Scan for the cell matching the given text and deliver its (X, Y) coordinate at center. 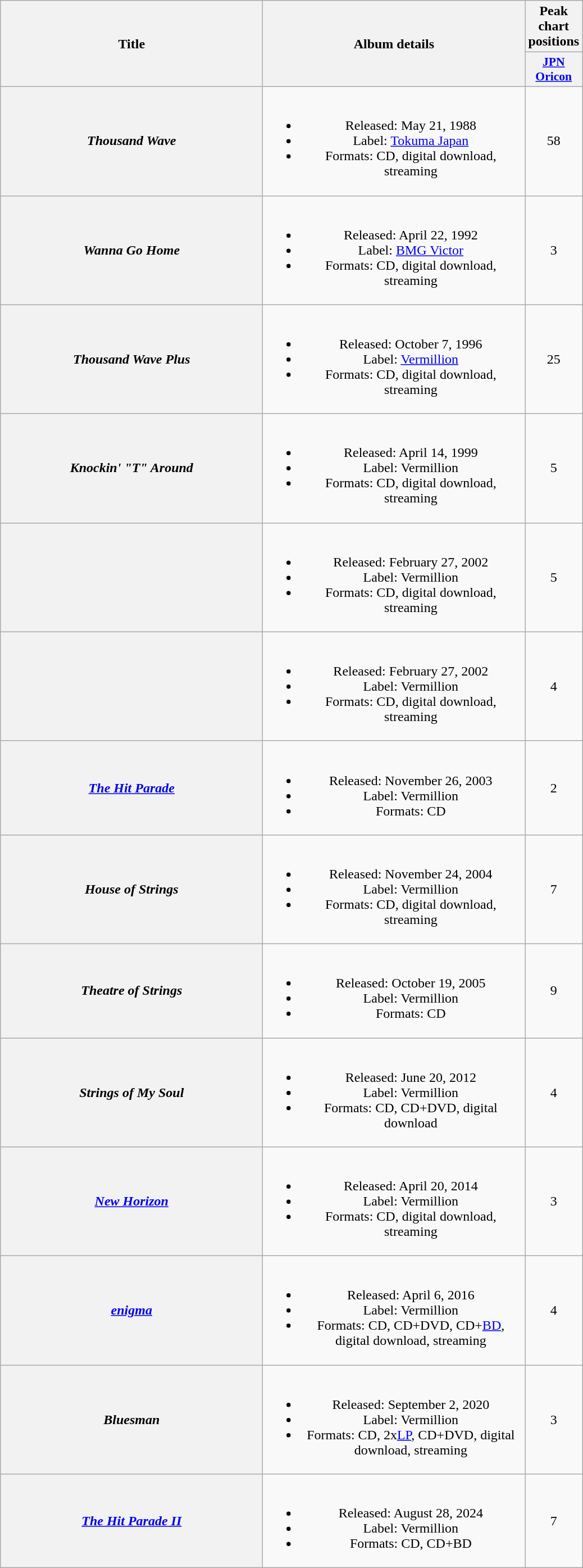
Released: September 2, 2020Label: VermillionFormats: CD, 2xLP, CD+DVD, digital download, streaming (394, 1420)
Album details (394, 44)
Title (131, 44)
Released: October 19, 2005Label: VermillionFormats: CD (394, 990)
JPNOricon (554, 70)
Released: October 7, 1996Label: VermillionFormats: CD, digital download, streaming (394, 359)
Released: November 26, 2003Label: VermillionFormats: CD (394, 788)
enigma (131, 1311)
Thousand Wave (131, 141)
Wanna Go Home (131, 250)
Released: June 20, 2012Label: VermillionFormats: CD, CD+DVD, digital download (394, 1092)
Bluesman (131, 1420)
9 (554, 990)
New Horizon (131, 1202)
Released: April 6, 2016Label: VermillionFormats: CD, CD+DVD, CD+BD, digital download, streaming (394, 1311)
Released: May 21, 1988Label: Tokuma JapanFormats: CD, digital download, streaming (394, 141)
Released: April 22, 1992Label: BMG VictorFormats: CD, digital download, streaming (394, 250)
House of Strings (131, 889)
The Hit Parade II (131, 1521)
58 (554, 141)
Released: April 20, 2014Label: VermillionFormats: CD, digital download, streaming (394, 1202)
Strings of My Soul (131, 1092)
Thousand Wave Plus (131, 359)
Peakchartpositions (554, 26)
Knockin' "T" Around (131, 468)
Released: November 24, 2004Label: VermillionFormats: CD, digital download, streaming (394, 889)
Released: August 28, 2024Label: VermillionFormats: CD, CD+BD (394, 1521)
The Hit Parade (131, 788)
2 (554, 788)
Released: April 14, 1999Label: VermillionFormats: CD, digital download, streaming (394, 468)
25 (554, 359)
Theatre of Strings (131, 990)
